Scan for the cell matching the given text and deliver its (X, Y) coordinate at center. 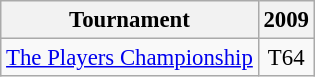
Tournament (130, 20)
2009 (286, 20)
The Players Championship (130, 58)
T64 (286, 58)
